Extract the [X, Y] coordinate from the center of the cell holding the provided text.  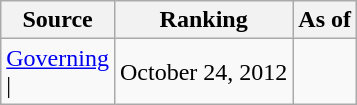
Ranking [203, 20]
As of [325, 20]
Source [58, 20]
October 24, 2012 [203, 72]
Governing| [58, 72]
